Extract the (X, Y) coordinate from the center of the cell holding the provided text.  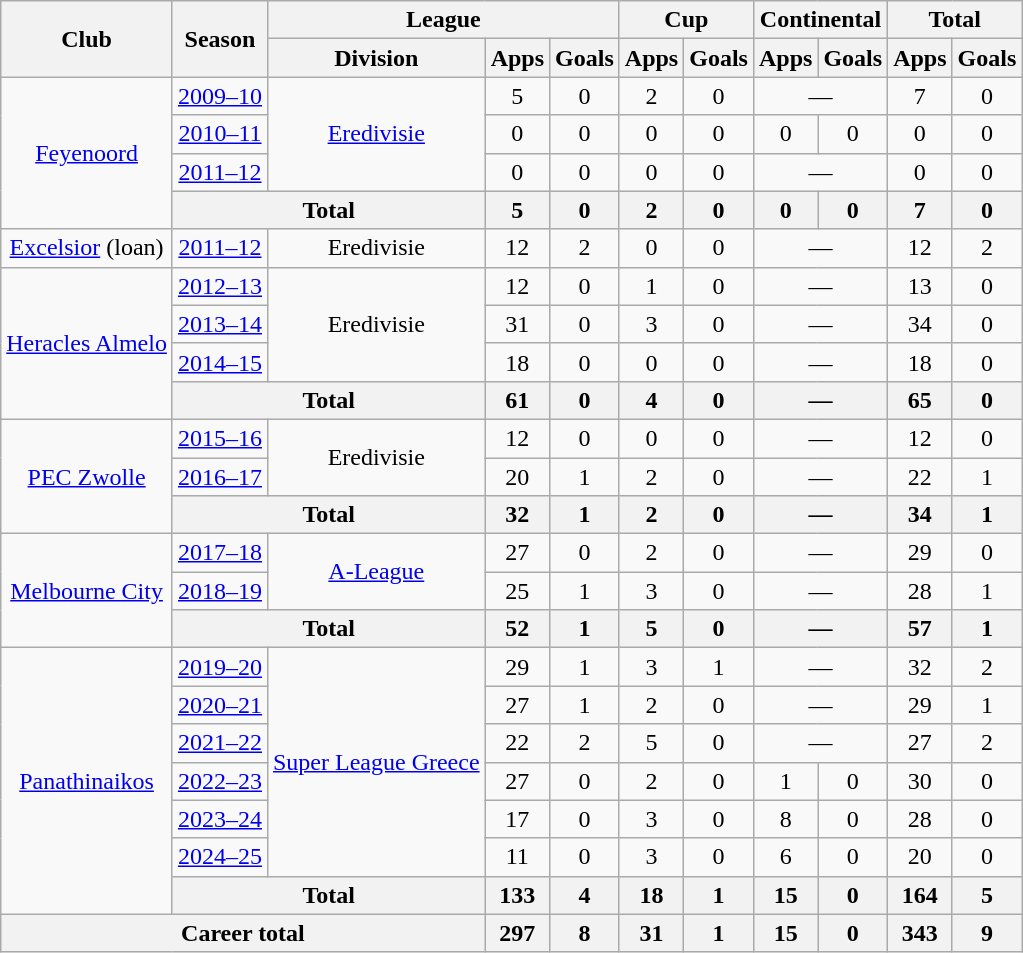
30 (920, 781)
2021–22 (220, 743)
Melbourne City (87, 591)
9 (987, 933)
League (443, 20)
2019–20 (220, 667)
2012–13 (220, 286)
2016–17 (220, 477)
Continental (820, 20)
2022–23 (220, 781)
61 (517, 400)
11 (517, 857)
13 (920, 286)
Division (376, 58)
2014–15 (220, 362)
17 (517, 819)
A-League (376, 572)
Season (220, 39)
Cup (686, 20)
Excelsior (loan) (87, 248)
2020–21 (220, 705)
25 (517, 591)
6 (785, 857)
65 (920, 400)
2013–14 (220, 324)
Heracles Almelo (87, 343)
2024–25 (220, 857)
57 (920, 629)
2023–24 (220, 819)
52 (517, 629)
133 (517, 895)
2009–10 (220, 96)
343 (920, 933)
Career total (243, 933)
2018–19 (220, 591)
Club (87, 39)
164 (920, 895)
Panathinaikos (87, 781)
Feyenoord (87, 153)
2010–11 (220, 134)
PEC Zwolle (87, 476)
2015–16 (220, 438)
2017–18 (220, 553)
297 (517, 933)
Super League Greece (376, 762)
